Output the (x, y) coordinate of the center of the cell containing the given text.  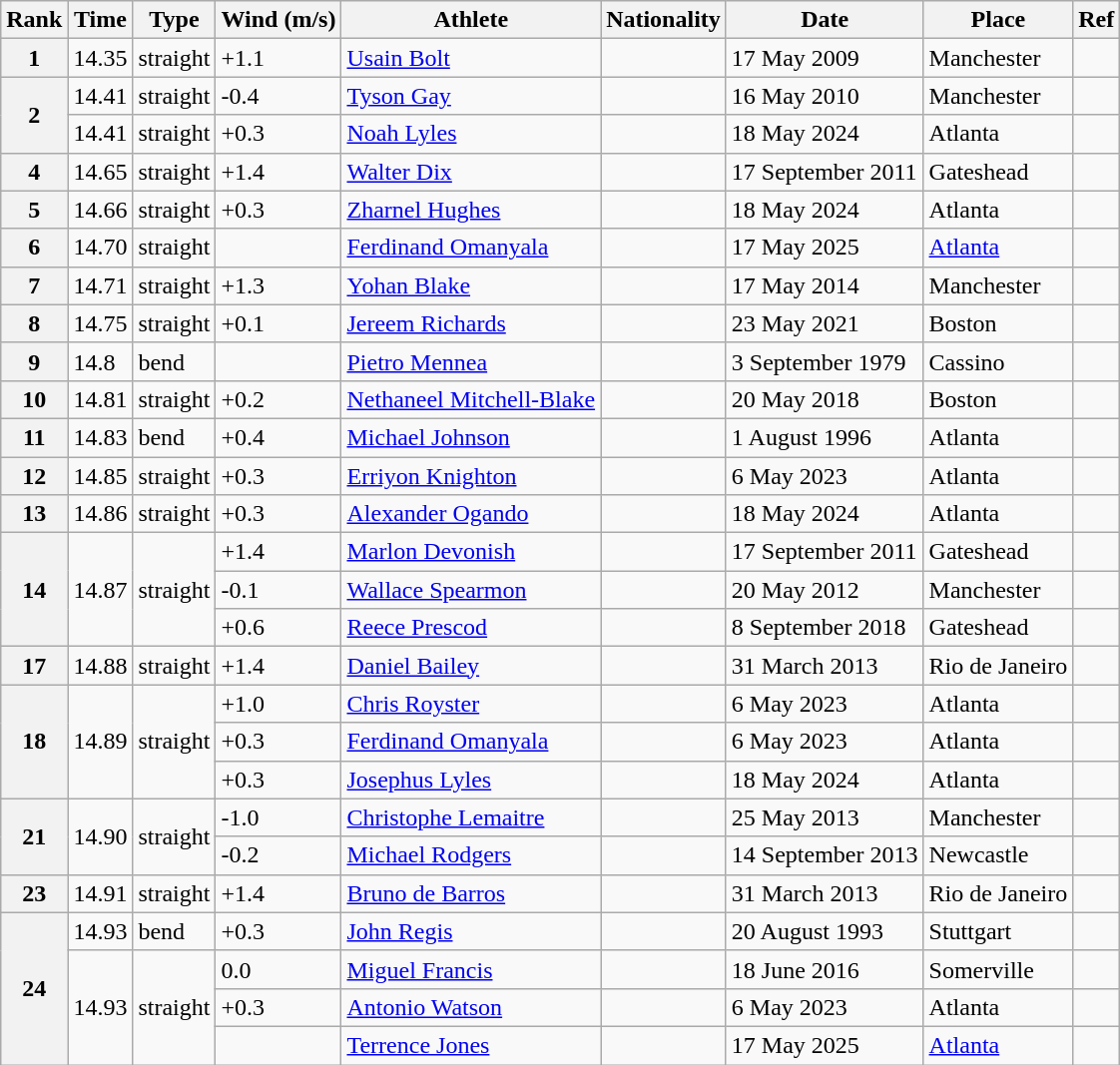
+1.1 (279, 58)
14.85 (100, 476)
25 May 2013 (825, 817)
Wallace Spearmon (471, 590)
Nationality (664, 20)
3 September 1979 (825, 361)
Christophe Lemaitre (471, 817)
14.70 (100, 248)
Michael Johnson (471, 437)
-0.1 (279, 590)
+0.6 (279, 628)
8 September 2018 (825, 628)
Type (174, 20)
Wind (m/s) (279, 20)
14.91 (100, 893)
14.89 (100, 742)
Jereem Richards (471, 323)
14.35 (100, 58)
16 May 2010 (825, 96)
Walter Dix (471, 172)
4 (34, 172)
17 May 2014 (825, 285)
14.81 (100, 399)
Michael Rodgers (471, 855)
Pietro Mennea (471, 361)
14.65 (100, 172)
9 (34, 361)
Rank (34, 20)
-0.2 (279, 855)
Zharnel Hughes (471, 210)
+0.2 (279, 399)
Antonio Watson (471, 1007)
Noah Lyles (471, 134)
Marlon Devonish (471, 552)
+1.3 (279, 285)
-1.0 (279, 817)
+0.1 (279, 323)
6 (34, 248)
John Regis (471, 931)
Somerville (998, 969)
20 May 2012 (825, 590)
Bruno de Barros (471, 893)
Date (825, 20)
21 (34, 836)
7 (34, 285)
11 (34, 437)
Place (998, 20)
23 (34, 893)
Ref (1096, 20)
Terrence Jones (471, 1045)
Time (100, 20)
Reece Prescod (471, 628)
20 May 2018 (825, 399)
Tyson Gay (471, 96)
14 September 2013 (825, 855)
14.88 (100, 666)
Stuttgart (998, 931)
Chris Royster (471, 704)
Miguel Francis (471, 969)
1 August 1996 (825, 437)
14 (34, 590)
Alexander Ogando (471, 514)
Athlete (471, 20)
Yohan Blake (471, 285)
24 (34, 988)
23 May 2021 (825, 323)
5 (34, 210)
Usain Bolt (471, 58)
1 (34, 58)
Josephus Lyles (471, 780)
+0.4 (279, 437)
Daniel Bailey (471, 666)
Erriyon Knighton (471, 476)
12 (34, 476)
0.0 (279, 969)
+1.0 (279, 704)
14.87 (100, 590)
Nethaneel Mitchell-Blake (471, 399)
20 August 1993 (825, 931)
14.66 (100, 210)
14.86 (100, 514)
-0.4 (279, 96)
10 (34, 399)
Newcastle (998, 855)
17 (34, 666)
8 (34, 323)
14.71 (100, 285)
14.75 (100, 323)
18 June 2016 (825, 969)
18 (34, 742)
Cassino (998, 361)
2 (34, 115)
17 May 2009 (825, 58)
14.8 (100, 361)
14.83 (100, 437)
14.90 (100, 836)
13 (34, 514)
